Scan for the cell matching the given text and deliver its [x, y] coordinate at center. 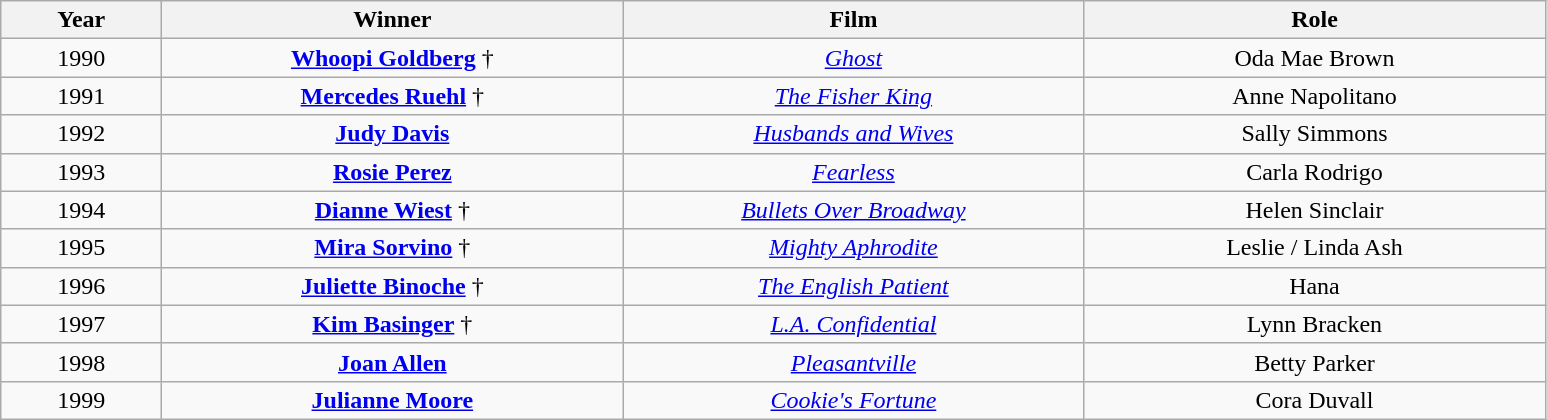
1991 [82, 96]
Helen Sinclair [1314, 210]
1995 [82, 248]
L.A. Confidential [854, 324]
Leslie / Linda Ash [1314, 248]
Cora Duvall [1314, 400]
Juliette Binoche † [392, 286]
Bullets Over Broadway [854, 210]
Joan Allen [392, 362]
Role [1314, 20]
The Fisher King [854, 96]
Winner [392, 20]
Julianne Moore [392, 400]
Ghost [854, 58]
1999 [82, 400]
Betty Parker [1314, 362]
1992 [82, 134]
The English Patient [854, 286]
Anne Napolitano [1314, 96]
Mercedes Ruehl † [392, 96]
Mighty Aphrodite [854, 248]
Whoopi Goldberg † [392, 58]
Carla Rodrigo [1314, 172]
Year [82, 20]
Dianne Wiest † [392, 210]
Film [854, 20]
Hana [1314, 286]
Husbands and Wives [854, 134]
Rosie Perez [392, 172]
Oda Mae Brown [1314, 58]
1993 [82, 172]
1997 [82, 324]
Cookie's Fortune [854, 400]
Mira Sorvino † [392, 248]
Lynn Bracken [1314, 324]
1994 [82, 210]
Fearless [854, 172]
1998 [82, 362]
Pleasantville [854, 362]
1996 [82, 286]
Kim Basinger † [392, 324]
Judy Davis [392, 134]
Sally Simmons [1314, 134]
1990 [82, 58]
